Pinpoint the cell where the given text exists, returning its [X, Y] midpoint coordinate. 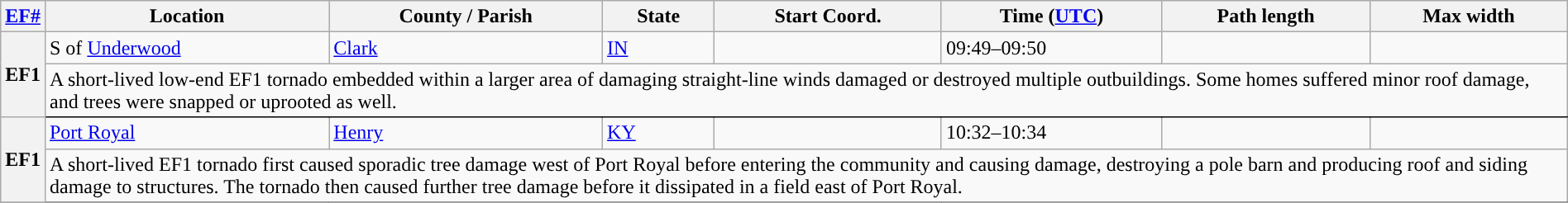
10:32–10:34 [1051, 133]
Henry [466, 133]
Clark [466, 48]
Max width [1469, 17]
IN [658, 48]
09:49–09:50 [1051, 48]
S of Underwood [187, 48]
Time (UTC) [1051, 17]
County / Parish [466, 17]
Path length [1265, 17]
Start Coord. [829, 17]
State [658, 17]
Location [187, 17]
KY [658, 133]
Port Royal [187, 133]
EF# [23, 17]
